Find where the given text appears and provide that cell's center as (X, Y) coordinate. 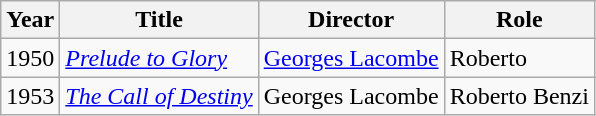
Roberto (519, 58)
Director (351, 20)
Title (159, 20)
Year (30, 20)
Role (519, 20)
The Call of Destiny (159, 96)
1950 (30, 58)
Roberto Benzi (519, 96)
Prelude to Glory (159, 58)
1953 (30, 96)
